Return (X, Y) of the center of cell containing provided text 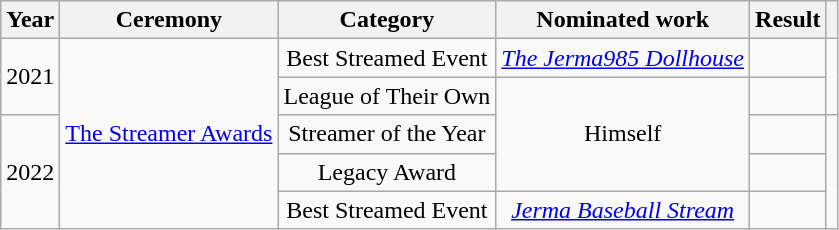
Category (387, 20)
Nominated work (623, 20)
Himself (623, 134)
Result (788, 20)
Year (30, 20)
2022 (30, 172)
League of Their Own (387, 96)
Ceremony (169, 20)
Legacy Award (387, 172)
Streamer of the Year (387, 134)
2021 (30, 77)
The Jerma985 Dollhouse (623, 58)
The Streamer Awards (169, 134)
Jerma Baseball Stream (623, 210)
